For the text-containing cell, return its midpoint in [x, y] coordinate format. 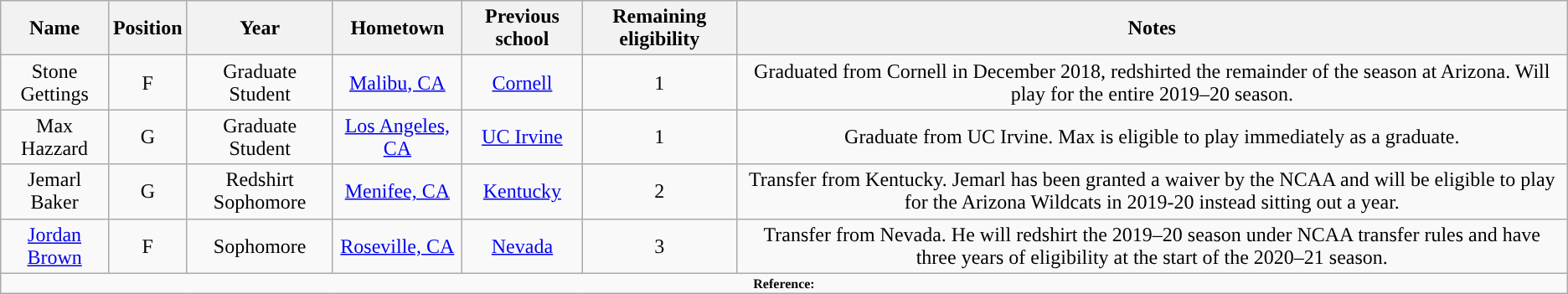
Redshirt Sophomore [260, 191]
Kentucky [523, 191]
Malibu, CA [397, 82]
Name [55, 28]
Jemarl Baker [55, 191]
Position [147, 28]
Cornell [523, 82]
Los Angeles, CA [397, 137]
Menifee, CA [397, 191]
Jordan Brown [55, 246]
Previous school [523, 28]
Roseville, CA [397, 246]
2 [659, 191]
Max Hazzard [55, 137]
Graduate from UC Irvine. Max is eligible to play immediately as a graduate. [1152, 137]
Notes [1152, 28]
3 [659, 246]
Sophomore [260, 246]
Graduated from Cornell in December 2018, redshirted the remainder of the season at Arizona. Will play for the entire 2019–20 season. [1152, 82]
UC Irvine [523, 137]
Hometown [397, 28]
Remaining eligibility [659, 28]
Year [260, 28]
Nevada [523, 246]
Stone Gettings [55, 82]
Reference: [784, 283]
